Capture the cell that displays the provided text and extract its [x, y] central coordinate. 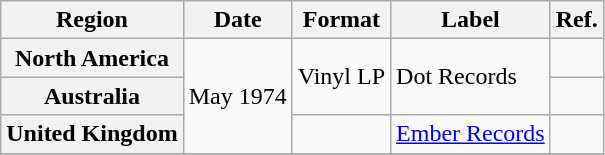
Vinyl LP [341, 77]
Ref. [576, 20]
Format [341, 20]
May 1974 [238, 96]
Region [92, 20]
Label [471, 20]
Australia [92, 96]
Dot Records [471, 77]
United Kingdom [92, 134]
Ember Records [471, 134]
North America [92, 58]
Date [238, 20]
